Output the [X, Y] coordinate of the center of the cell containing the given text.  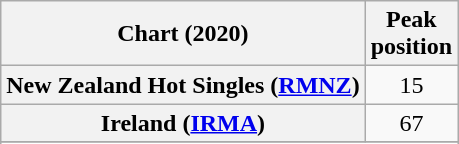
15 [411, 85]
Chart (2020) [183, 34]
67 [411, 123]
New Zealand Hot Singles (RMNZ) [183, 85]
Peakposition [411, 34]
Ireland (IRMA) [183, 123]
